Provide the [x, y] coordinate of the cell's center where the given text is located.  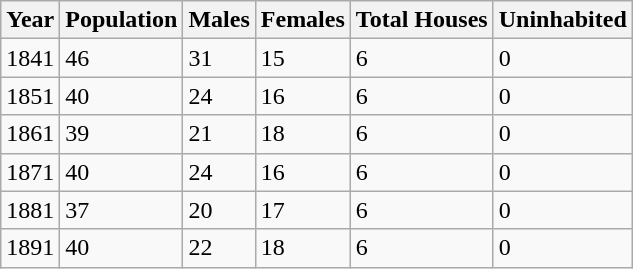
15 [302, 58]
Year [30, 20]
Total Houses [422, 20]
20 [219, 210]
Males [219, 20]
1841 [30, 58]
22 [219, 248]
17 [302, 210]
37 [122, 210]
Population [122, 20]
Females [302, 20]
31 [219, 58]
1861 [30, 134]
39 [122, 134]
Uninhabited [562, 20]
1851 [30, 96]
21 [219, 134]
1881 [30, 210]
1871 [30, 172]
1891 [30, 248]
46 [122, 58]
